Pinpoint the cell where the given text exists, returning its [X, Y] midpoint coordinate. 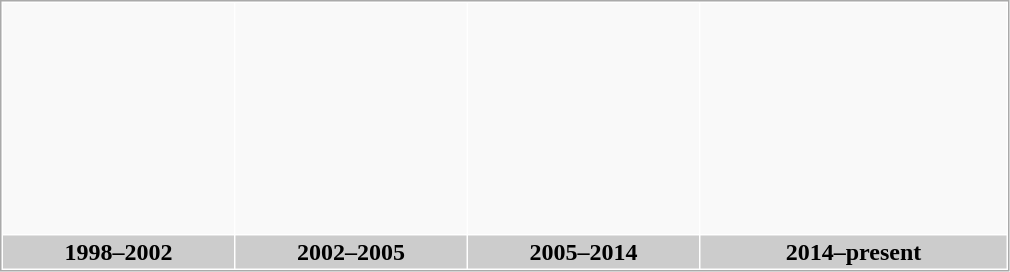
2014–present [853, 252]
2005–2014 [584, 252]
1998–2002 [118, 252]
2002–2005 [352, 252]
